From the cell containing the given text, extract its center point as [X, Y] coordinate. 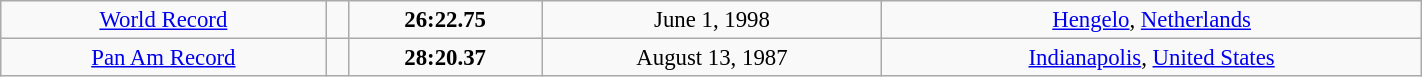
Pan Am Record [164, 58]
26:22.75 [445, 20]
World Record [164, 20]
June 1, 1998 [712, 20]
Indianapolis, United States [1152, 58]
28:20.37 [445, 58]
Hengelo, Netherlands [1152, 20]
August 13, 1987 [712, 58]
